Locate the cell with the specified text and output its (X, Y) center coordinate. 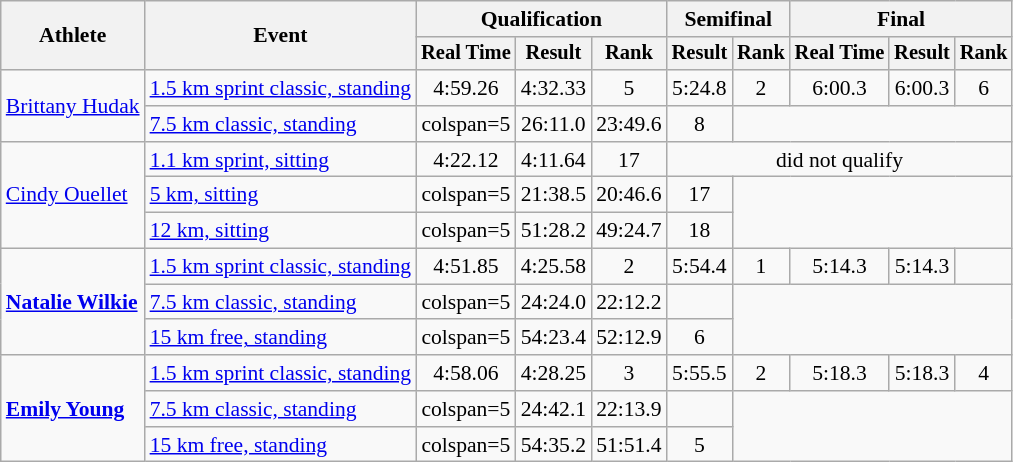
21:38.5 (554, 195)
51:28.2 (554, 231)
Event (281, 36)
5:55.5 (700, 373)
12 km, sitting (281, 231)
did not qualify (840, 160)
1 (761, 267)
23:49.6 (628, 124)
4:59.26 (466, 88)
22:12.2 (628, 302)
Final (902, 19)
4:25.58 (554, 267)
24:24.0 (554, 302)
54:23.4 (554, 338)
18 (700, 231)
Athlete (73, 36)
49:24.7 (628, 231)
24:42.1 (554, 409)
4 (984, 373)
Brittany Hudak (73, 106)
4:22.12 (466, 160)
Natalie Wilkie (73, 302)
Qualification (541, 19)
4:28.25 (554, 373)
20:46.6 (628, 195)
Cindy Ouellet (73, 196)
4:58.06 (466, 373)
4:11.64 (554, 160)
5 (628, 88)
1.1 km sprint, sitting (281, 160)
4:51.85 (466, 267)
52:12.9 (628, 338)
4:32.33 (554, 88)
22:13.9 (628, 409)
5:24.8 (700, 88)
3 (628, 373)
15 km free, standing (281, 338)
8 (700, 124)
Emily Young (73, 408)
5 km, sitting (281, 195)
5:54.4 (700, 267)
26:11.0 (554, 124)
Semifinal (728, 19)
